Provide the [x, y] coordinate of the cell's center where the given text is located.  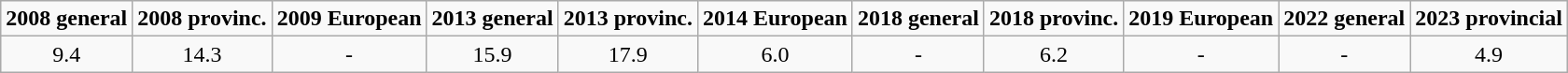
2014 European [775, 19]
2022 general [1344, 19]
2019 European [1201, 19]
4.9 [1490, 54]
2013 provinc. [627, 19]
2008 general [67, 19]
2023 provincial [1490, 19]
2018 provinc. [1053, 19]
2018 general [918, 19]
6.2 [1053, 54]
2008 provinc. [202, 19]
15.9 [493, 54]
6.0 [775, 54]
17.9 [627, 54]
2009 European [349, 19]
2013 general [493, 19]
9.4 [67, 54]
14.3 [202, 54]
